From the cell containing the given text, extract its center point as [X, Y] coordinate. 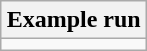
Example run [74, 20]
